Pinpoint the cell where the given text exists, returning its [X, Y] midpoint coordinate. 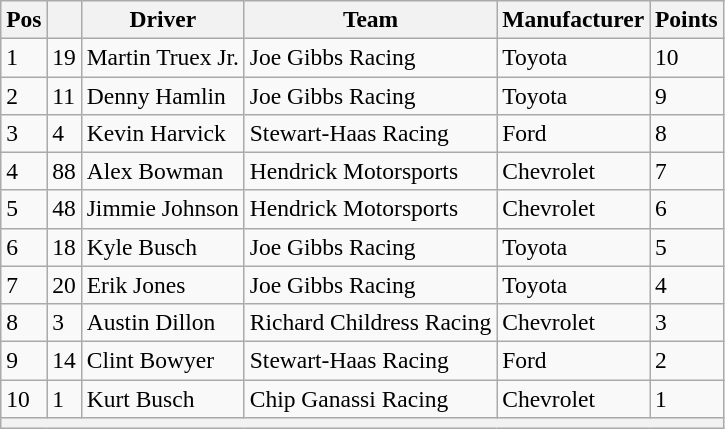
Kurt Busch [162, 398]
Erik Jones [162, 285]
Manufacturer [574, 19]
Points [687, 19]
Alex Bowman [162, 171]
Denny Hamlin [162, 95]
Martin Truex Jr. [162, 57]
Clint Bowyer [162, 360]
Austin Dillon [162, 322]
19 [64, 57]
Kevin Harvick [162, 133]
Kyle Busch [162, 247]
14 [64, 360]
Jimmie Johnson [162, 209]
Pos [24, 19]
Driver [162, 19]
11 [64, 95]
88 [64, 171]
Chip Ganassi Racing [370, 398]
Richard Childress Racing [370, 322]
20 [64, 285]
48 [64, 209]
18 [64, 247]
Team [370, 19]
